Capture the cell that displays the provided text and extract its [X, Y] central coordinate. 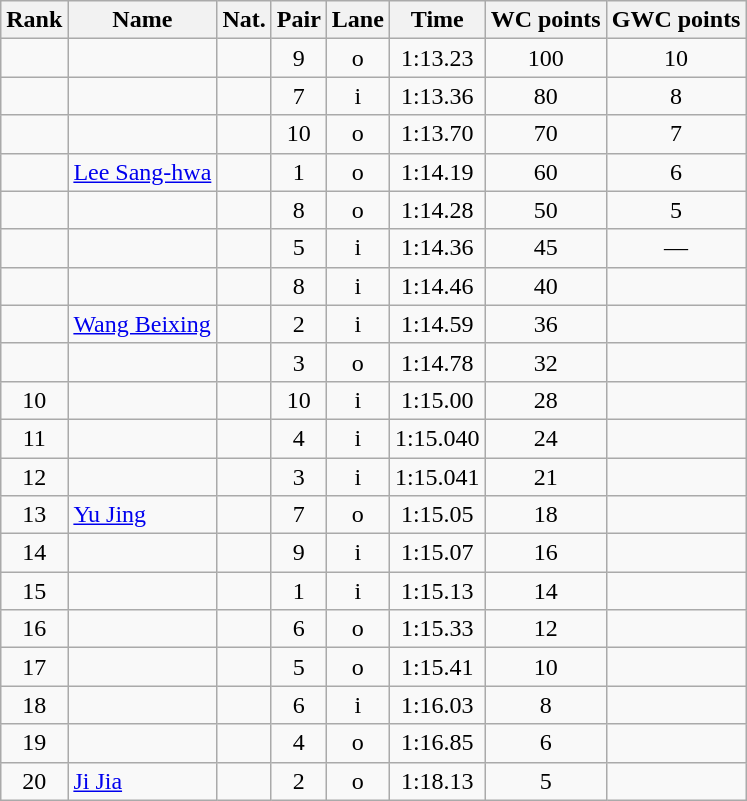
20 [34, 781]
1:14.59 [437, 324]
1:15.41 [437, 667]
45 [546, 248]
1:13.70 [437, 134]
1:18.13 [437, 781]
28 [546, 400]
Time [437, 20]
1:16.03 [437, 705]
40 [546, 286]
1:14.36 [437, 248]
1:16.85 [437, 743]
GWC points [676, 20]
Lane [358, 20]
1:15.07 [437, 553]
1:15.13 [437, 591]
21 [546, 477]
15 [34, 591]
1:14.28 [437, 210]
13 [34, 515]
Wang Beixing [142, 324]
Ji Jia [142, 781]
— [676, 248]
11 [34, 438]
17 [34, 667]
1:15.00 [437, 400]
1:15.041 [437, 477]
Yu Jing [142, 515]
24 [546, 438]
1:15.040 [437, 438]
60 [546, 172]
1:15.33 [437, 629]
80 [546, 96]
Name [142, 20]
19 [34, 743]
50 [546, 210]
1:13.36 [437, 96]
70 [546, 134]
Rank [34, 20]
Nat. [244, 20]
1:14.78 [437, 362]
Pair [298, 20]
100 [546, 58]
32 [546, 362]
Lee Sang-hwa [142, 172]
36 [546, 324]
WC points [546, 20]
1:14.46 [437, 286]
1:15.05 [437, 515]
1:13.23 [437, 58]
1:14.19 [437, 172]
